Extract the (X, Y) coordinate from the center of the cell holding the provided text.  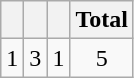
Total (102, 20)
5 (102, 58)
3 (36, 58)
